Identify which cell holds the provided text, then report its [X, Y] central coordinate. 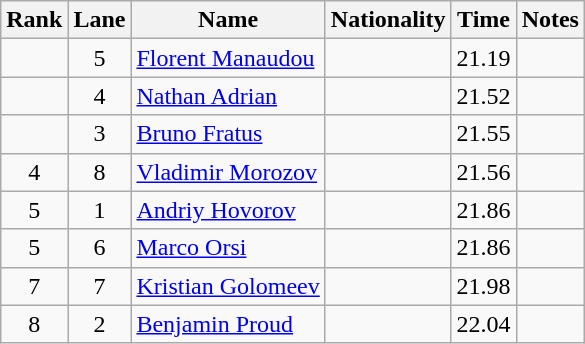
Florent Manaudou [228, 58]
21.52 [484, 96]
21.56 [484, 172]
6 [100, 248]
22.04 [484, 324]
Bruno Fratus [228, 134]
Time [484, 20]
2 [100, 324]
21.19 [484, 58]
Andriy Hovorov [228, 210]
Nathan Adrian [228, 96]
21.98 [484, 286]
Kristian Golomeev [228, 286]
Benjamin Proud [228, 324]
21.55 [484, 134]
Notes [550, 20]
3 [100, 134]
Name [228, 20]
1 [100, 210]
Nationality [388, 20]
Vladimir Morozov [228, 172]
Rank [34, 20]
Lane [100, 20]
Marco Orsi [228, 248]
